Output the (X, Y) coordinate of the center of the cell containing the given text.  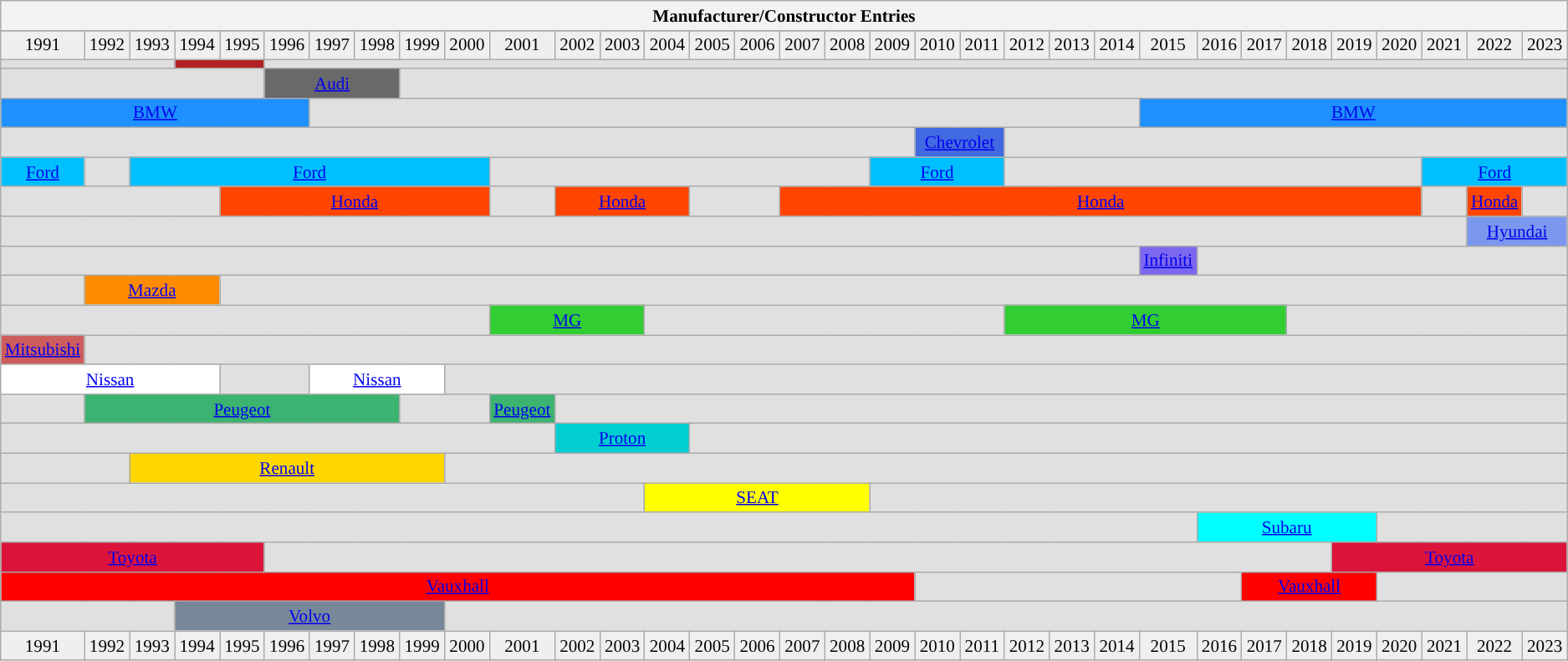
Audi (331, 84)
Infiniti (1167, 261)
Proton (622, 438)
Subaru (1286, 526)
SEAT (758, 498)
Volvo (309, 617)
Mitsubishi (43, 349)
Mazda (152, 291)
Hyundai (1517, 231)
Chevrolet (960, 142)
Renault (288, 468)
Manufacturer/Constructor Entries (784, 15)
